From the cell containing the given text, extract its center point as [x, y] coordinate. 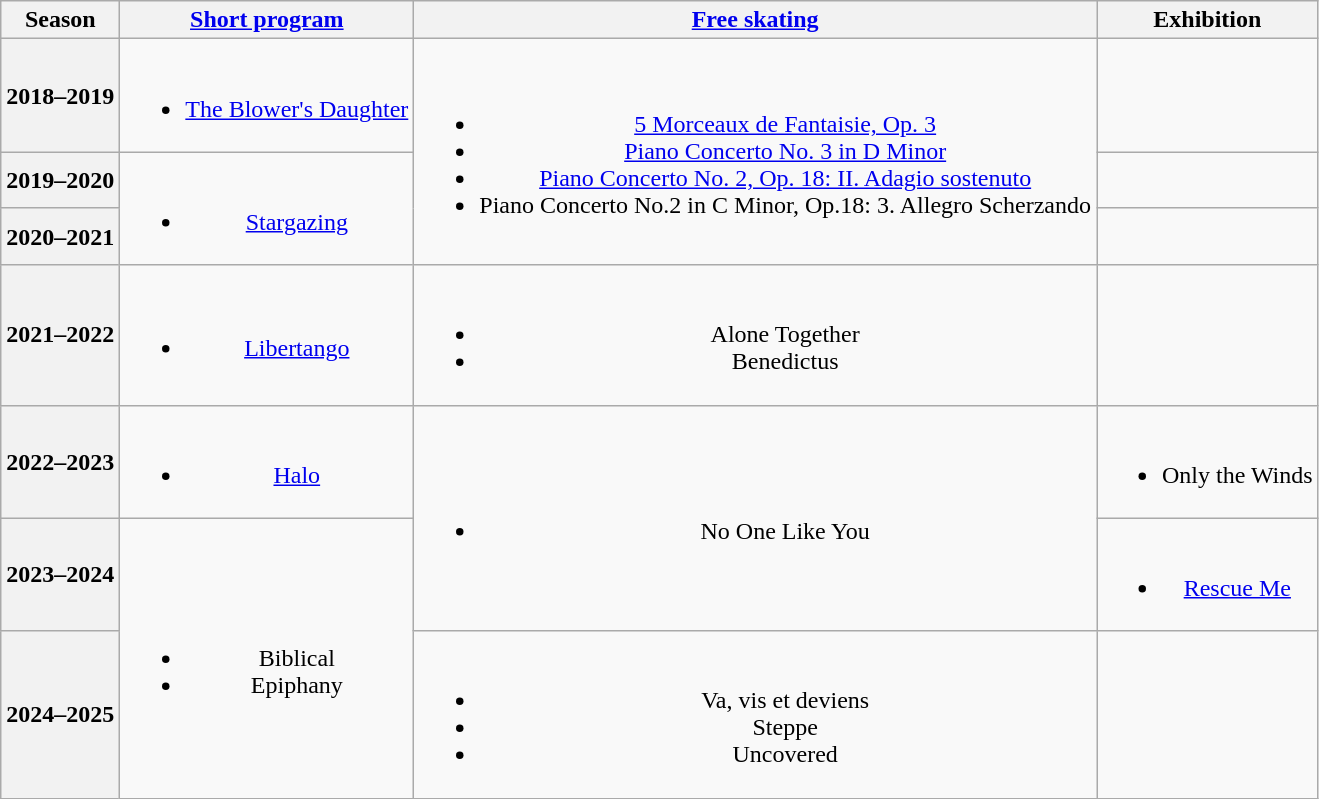
Exhibition [1207, 20]
Rescue Me [1207, 574]
2022–2023 [60, 462]
2020–2021 [60, 236]
The Blower's Daughter [267, 96]
Alone Together Benedictus [756, 335]
2024–2025 [60, 714]
2019–2020 [60, 180]
Libertango [267, 335]
2018–2019 [60, 96]
Halo [267, 462]
Season [60, 20]
Biblical Epiphany [267, 658]
Short program [267, 20]
Free skating [756, 20]
Stargazing [267, 208]
2023–2024 [60, 574]
Va, vis et deviens Steppe Uncovered [756, 714]
Only the Winds [1207, 462]
2021–2022 [60, 335]
No One Like You [756, 518]
